Find where the given text appears and provide that cell's center as (X, Y) coordinate. 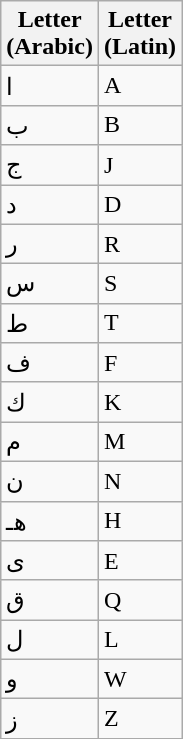
ك (50, 402)
هـ (50, 521)
ر (50, 244)
د (50, 204)
F (140, 363)
J (140, 165)
Letter(Latin) (140, 34)
ل (50, 640)
ق (50, 600)
K (140, 402)
M (140, 442)
ب (50, 125)
Letter(Arabic) (50, 34)
L (140, 640)
ط (50, 323)
ى (50, 561)
ف (50, 363)
H (140, 521)
ن (50, 481)
ز (50, 719)
E (140, 561)
A (140, 86)
W (140, 679)
س (50, 284)
Q (140, 600)
T (140, 323)
م (50, 442)
R (140, 244)
N (140, 481)
D (140, 204)
و (50, 679)
S (140, 284)
ا (50, 86)
B (140, 125)
ج (50, 165)
Z (140, 719)
